Find where the given text appears and provide that cell's center as (x, y) coordinate. 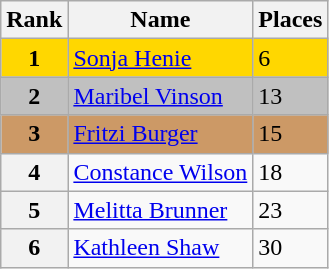
13 (290, 96)
Places (290, 20)
Maribel Vinson (160, 96)
30 (290, 248)
3 (34, 134)
Melitta Brunner (160, 210)
Rank (34, 20)
Name (160, 20)
2 (34, 96)
5 (34, 210)
23 (290, 210)
18 (290, 172)
Fritzi Burger (160, 134)
15 (290, 134)
Sonja Henie (160, 58)
1 (34, 58)
Kathleen Shaw (160, 248)
4 (34, 172)
Constance Wilson (160, 172)
